Capture the cell that displays the provided text and extract its (X, Y) central coordinate. 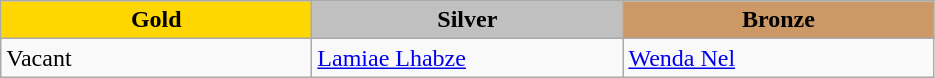
Lamiae Lhabze (468, 58)
Wenda Nel (778, 58)
Vacant (156, 58)
Gold (156, 20)
Bronze (778, 20)
Silver (468, 20)
